Output the [X, Y] coordinate of the center of the cell containing the given text.  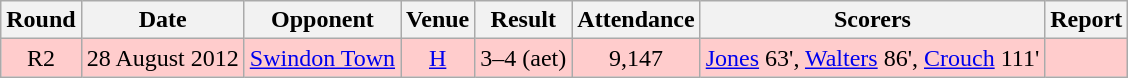
R2 [41, 58]
Opponent [322, 20]
Report [1086, 20]
Date [162, 20]
28 August 2012 [162, 58]
H [438, 58]
Result [524, 20]
Round [41, 20]
Venue [438, 20]
Swindon Town [322, 58]
Jones 63', Walters 86', Crouch 111' [872, 58]
Attendance [636, 20]
Scorers [872, 20]
3–4 (aet) [524, 58]
9,147 [636, 58]
